Pinpoint the cell where the given text exists, returning its [X, Y] midpoint coordinate. 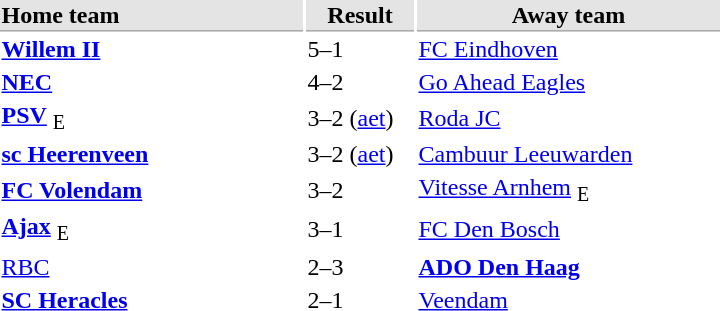
ADO Den Haag [568, 266]
3–1 [360, 230]
Roda JC [568, 118]
Away team [568, 16]
Ajax E [152, 230]
sc Heerenveen [152, 155]
Go Ahead Eagles [568, 83]
Result [360, 16]
Willem II [152, 49]
NEC [152, 83]
FC Volendam [152, 191]
Cambuur Leeuwarden [568, 155]
FC Eindhoven [568, 49]
5–1 [360, 49]
Vitesse Arnhem E [568, 191]
4–2 [360, 83]
RBC [152, 266]
PSV E [152, 118]
3–2 [360, 191]
FC Den Bosch [568, 230]
2–3 [360, 266]
Home team [152, 16]
